Pinpoint the cell where the given text exists, returning its (x, y) midpoint coordinate. 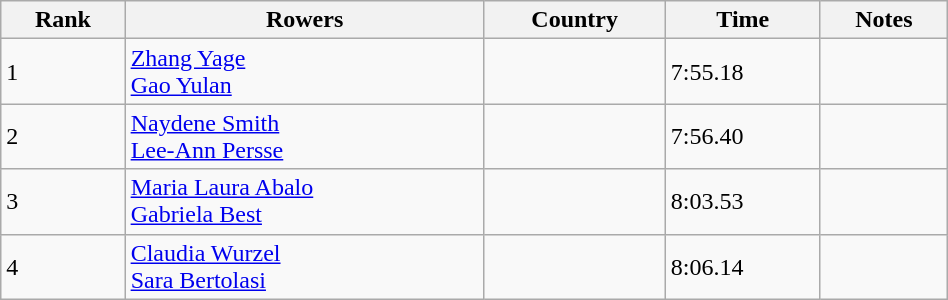
Naydene SmithLee-Ann Persse (304, 136)
7:56.40 (742, 136)
2 (63, 136)
Zhang YageGao Yulan (304, 72)
Time (742, 20)
7:55.18 (742, 72)
8:06.14 (742, 266)
1 (63, 72)
Claudia WurzelSara Bertolasi (304, 266)
Rowers (304, 20)
Rank (63, 20)
Country (574, 20)
Notes (884, 20)
Maria Laura AbaloGabriela Best (304, 202)
3 (63, 202)
4 (63, 266)
8:03.53 (742, 202)
